Identify which cell holds the provided text, then report its [X, Y] central coordinate. 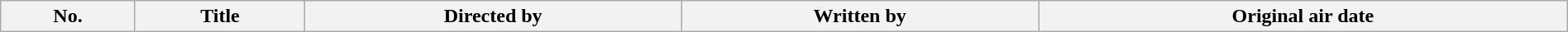
Directed by [493, 16]
No. [68, 16]
Written by [860, 16]
Title [220, 16]
Original air date [1303, 16]
